Detect which cell encompasses the target text, then output its [x, y] center coordinate. 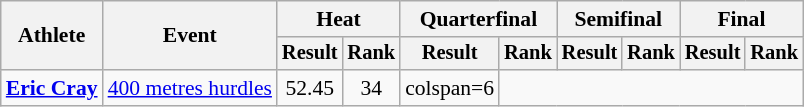
400 metres hurdles [190, 88]
Event [190, 36]
34 [372, 88]
52.45 [310, 88]
Athlete [52, 36]
colspan=6 [450, 88]
Quarterfinal [478, 19]
Eric Cray [52, 88]
Heat [338, 19]
Semifinal [618, 19]
Final [742, 19]
